For the text-containing cell, return its midpoint in [x, y] coordinate format. 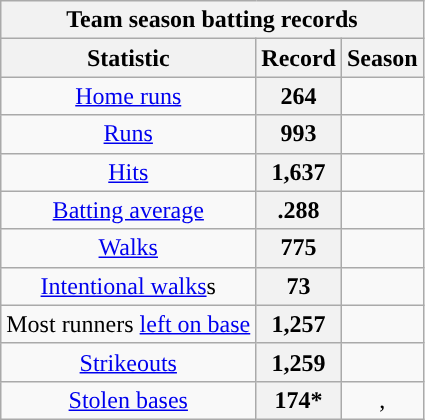
174* [299, 400]
Season [382, 58]
.288 [299, 210]
775 [299, 248]
993 [299, 134]
Strikeouts [128, 362]
Hits [128, 172]
1,637 [299, 172]
Walks [128, 248]
1,257 [299, 324]
Record [299, 58]
Batting average [128, 210]
, [382, 400]
Stolen bases [128, 400]
1,259 [299, 362]
264 [299, 96]
Most runners left on base [128, 324]
Home runs [128, 96]
Team season batting records [212, 20]
Statistic [128, 58]
Intentional walkss [128, 286]
Runs [128, 134]
73 [299, 286]
